Capture the cell that displays the provided text and extract its (X, Y) central coordinate. 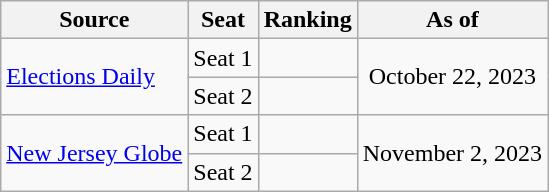
October 22, 2023 (452, 77)
November 2, 2023 (452, 153)
New Jersey Globe (94, 153)
Source (94, 20)
Ranking (308, 20)
As of (452, 20)
Elections Daily (94, 77)
Seat (223, 20)
